Pinpoint the cell where the given text exists, returning its [X, Y] midpoint coordinate. 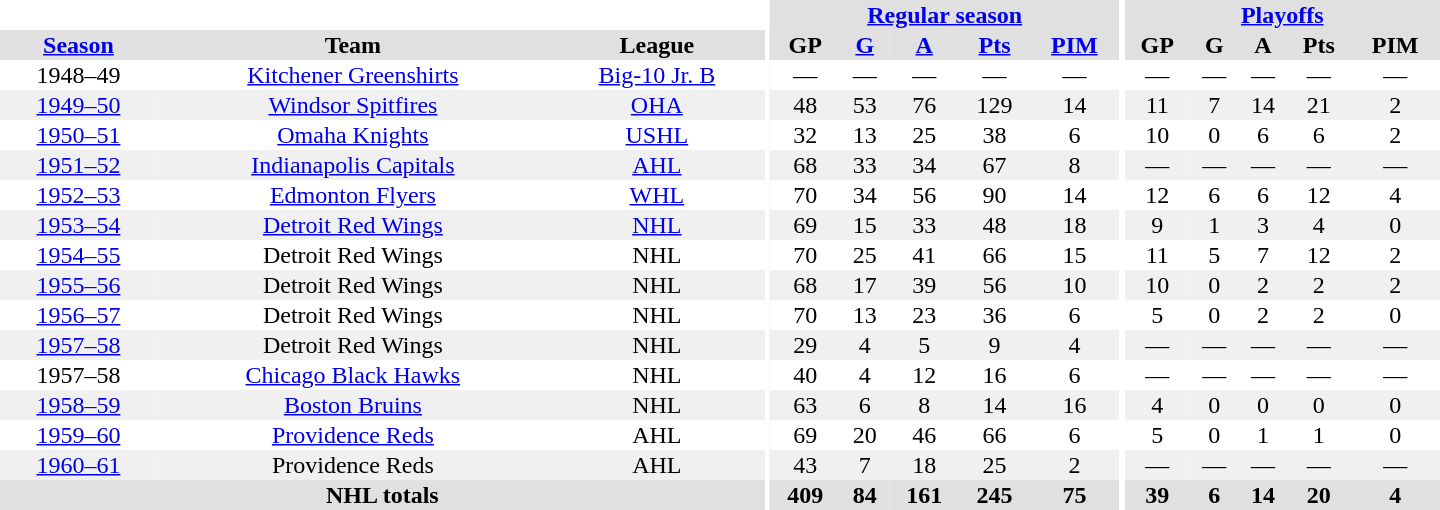
161 [924, 495]
29 [805, 345]
46 [924, 435]
1953–54 [78, 225]
Chicago Black Hawks [353, 375]
Indianapolis Capitals [353, 165]
43 [805, 465]
Kitchener Greenshirts [353, 75]
409 [805, 495]
1951–52 [78, 165]
90 [994, 195]
WHL [657, 195]
1958–59 [78, 405]
1949–50 [78, 105]
3 [1264, 225]
Season [78, 45]
245 [994, 495]
36 [994, 315]
1950–51 [78, 135]
Edmonton Flyers [353, 195]
38 [994, 135]
1956–57 [78, 315]
Boston Bruins [353, 405]
75 [1075, 495]
1948–49 [78, 75]
1954–55 [78, 255]
53 [864, 105]
1959–60 [78, 435]
NHL totals [382, 495]
76 [924, 105]
Omaha Knights [353, 135]
32 [805, 135]
23 [924, 315]
OHA [657, 105]
40 [805, 375]
Playoffs [1282, 15]
Windsor Spitfires [353, 105]
1955–56 [78, 285]
21 [1318, 105]
129 [994, 105]
USHL [657, 135]
League [657, 45]
41 [924, 255]
1960–61 [78, 465]
Regular season [944, 15]
84 [864, 495]
Team [353, 45]
1952–53 [78, 195]
Big-10 Jr. B [657, 75]
63 [805, 405]
67 [994, 165]
17 [864, 285]
